Capture the cell that displays the provided text and extract its (X, Y) central coordinate. 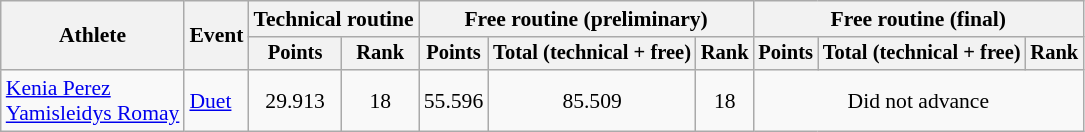
Duet (216, 100)
Did not advance (918, 100)
Athlete (93, 36)
Free routine (final) (918, 19)
Technical routine (334, 19)
Kenia Perez Yamisleidys Romay (93, 100)
29.913 (296, 100)
Event (216, 36)
55.596 (454, 100)
Free routine (preliminary) (586, 19)
85.509 (592, 100)
